Pinpoint the cell where the given text exists, returning its (x, y) midpoint coordinate. 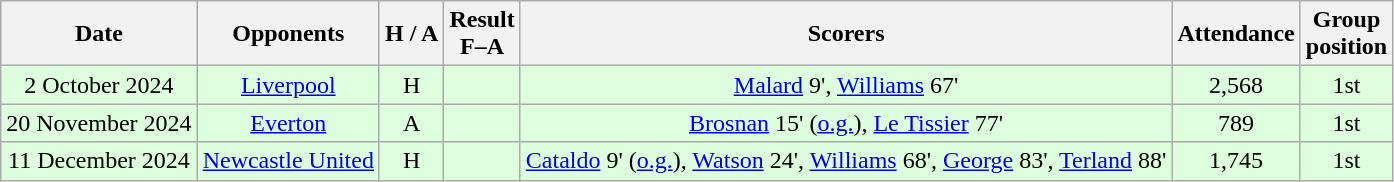
20 November 2024 (99, 123)
Opponents (288, 34)
Newcastle United (288, 161)
ResultF–A (482, 34)
Cataldo 9' (o.g.), Watson 24', Williams 68', George 83', Terland 88' (846, 161)
Liverpool (288, 85)
789 (1236, 123)
11 December 2024 (99, 161)
A (411, 123)
Brosnan 15' (o.g.), Le Tissier 77' (846, 123)
2,568 (1236, 85)
Malard 9', Williams 67' (846, 85)
H / A (411, 34)
Groupposition (1346, 34)
2 October 2024 (99, 85)
1,745 (1236, 161)
Everton (288, 123)
Attendance (1236, 34)
Date (99, 34)
Scorers (846, 34)
